Return the (X, Y) coordinate for the center point of the cell that contains the specified text.  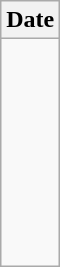
Date (30, 20)
